Scan for the cell matching the given text and deliver its (X, Y) coordinate at center. 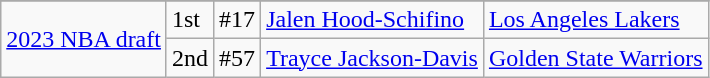
2nd (190, 58)
Trayce Jackson-Davis (372, 58)
Jalen Hood-Schifino (372, 20)
Golden State Warriors (596, 58)
Los Angeles Lakers (596, 20)
#57 (238, 58)
1st (190, 20)
#17 (238, 20)
2023 NBA draft (84, 39)
